Return (x, y) of the center of cell containing provided text 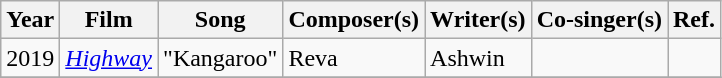
Ashwin (478, 58)
Co-singer(s) (599, 20)
Composer(s) (354, 20)
2019 (30, 58)
Writer(s) (478, 20)
Ref. (694, 20)
Highway (109, 58)
Reva (354, 58)
Year (30, 20)
Film (109, 20)
"Kangaroo" (220, 58)
Song (220, 20)
